Provide the [X, Y] coordinate of the cell's center where the given text is located.  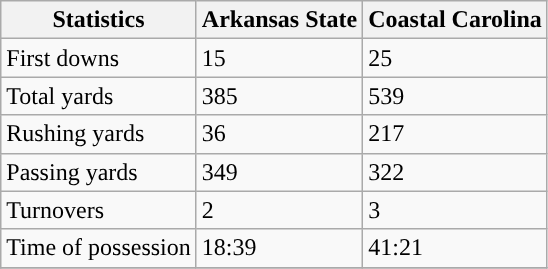
Rushing yards [99, 134]
Arkansas State [279, 20]
25 [456, 58]
Time of possession [99, 248]
217 [456, 134]
539 [456, 96]
Passing yards [99, 172]
Total yards [99, 96]
322 [456, 172]
3 [456, 210]
Statistics [99, 20]
36 [279, 134]
Coastal Carolina [456, 20]
2 [279, 210]
41:21 [456, 248]
First downs [99, 58]
349 [279, 172]
385 [279, 96]
Turnovers [99, 210]
15 [279, 58]
18:39 [279, 248]
